Determine the (X, Y) coordinate at the center of the cell enclosing the given text.  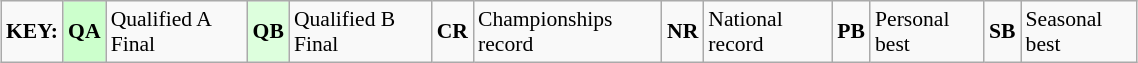
Personal best (927, 32)
Qualified B Final (360, 32)
CR (452, 32)
NR (682, 32)
PB (851, 32)
SB (1002, 32)
Championships record (568, 32)
QA (84, 32)
Seasonal best (1079, 32)
QB (268, 32)
Qualified A Final (177, 32)
KEY: (32, 32)
National record (768, 32)
